For the text-containing cell, return its midpoint in (x, y) coordinate format. 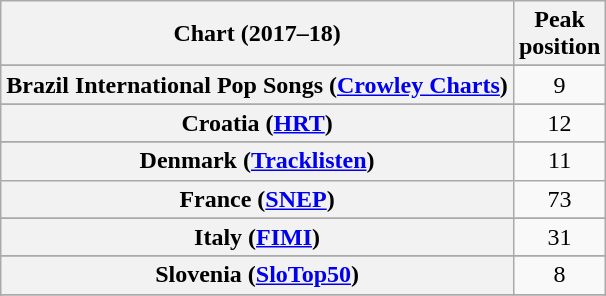
73 (559, 199)
8 (559, 275)
Croatia (HRT) (258, 123)
Italy (FIMI) (258, 237)
31 (559, 237)
Chart (2017–18) (258, 34)
Brazil International Pop Songs (Crowley Charts) (258, 85)
11 (559, 161)
Slovenia (SloTop50) (258, 275)
12 (559, 123)
Denmark (Tracklisten) (258, 161)
France (SNEP) (258, 199)
9 (559, 85)
Peakposition (559, 34)
